Determine the [X, Y] coordinate at the center of the cell enclosing the given text.  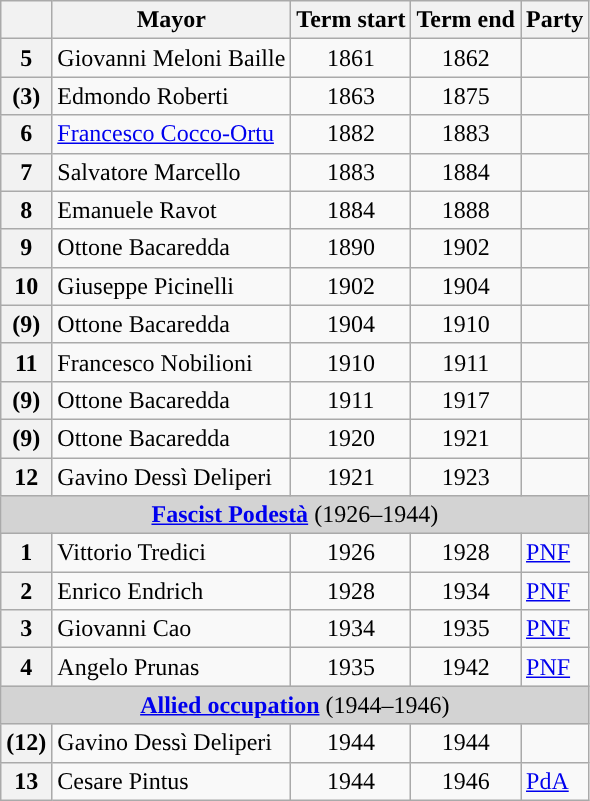
PdA [554, 781]
1926 [351, 553]
1946 [466, 781]
9 [26, 248]
(12) [26, 743]
Allied occupation (1944–1946) [295, 705]
1 [26, 553]
1923 [466, 477]
1862 [466, 58]
(3) [26, 96]
5 [26, 58]
Angelo Prunas [172, 667]
Francesco Nobilioni [172, 362]
Term start [351, 20]
1861 [351, 58]
Mayor [172, 20]
Vittorio Tredici [172, 553]
1890 [351, 248]
1863 [351, 96]
10 [26, 286]
4 [26, 667]
Giuseppe Picinelli [172, 286]
2 [26, 591]
Emanuele Ravot [172, 210]
Party [554, 20]
11 [26, 362]
1917 [466, 400]
Fascist Podestà (1926–1944) [295, 515]
Edmondo Roberti [172, 96]
1942 [466, 667]
13 [26, 781]
1875 [466, 96]
1882 [351, 134]
8 [26, 210]
Cesare Pintus [172, 781]
6 [26, 134]
Term end [466, 20]
Francesco Cocco-Ortu [172, 134]
Giovanni Meloni Baille [172, 58]
Giovanni Cao [172, 629]
1888 [466, 210]
12 [26, 477]
7 [26, 172]
3 [26, 629]
1920 [351, 438]
Salvatore Marcello [172, 172]
Enrico Endrich [172, 591]
